Capture the cell that displays the provided text and extract its [X, Y] central coordinate. 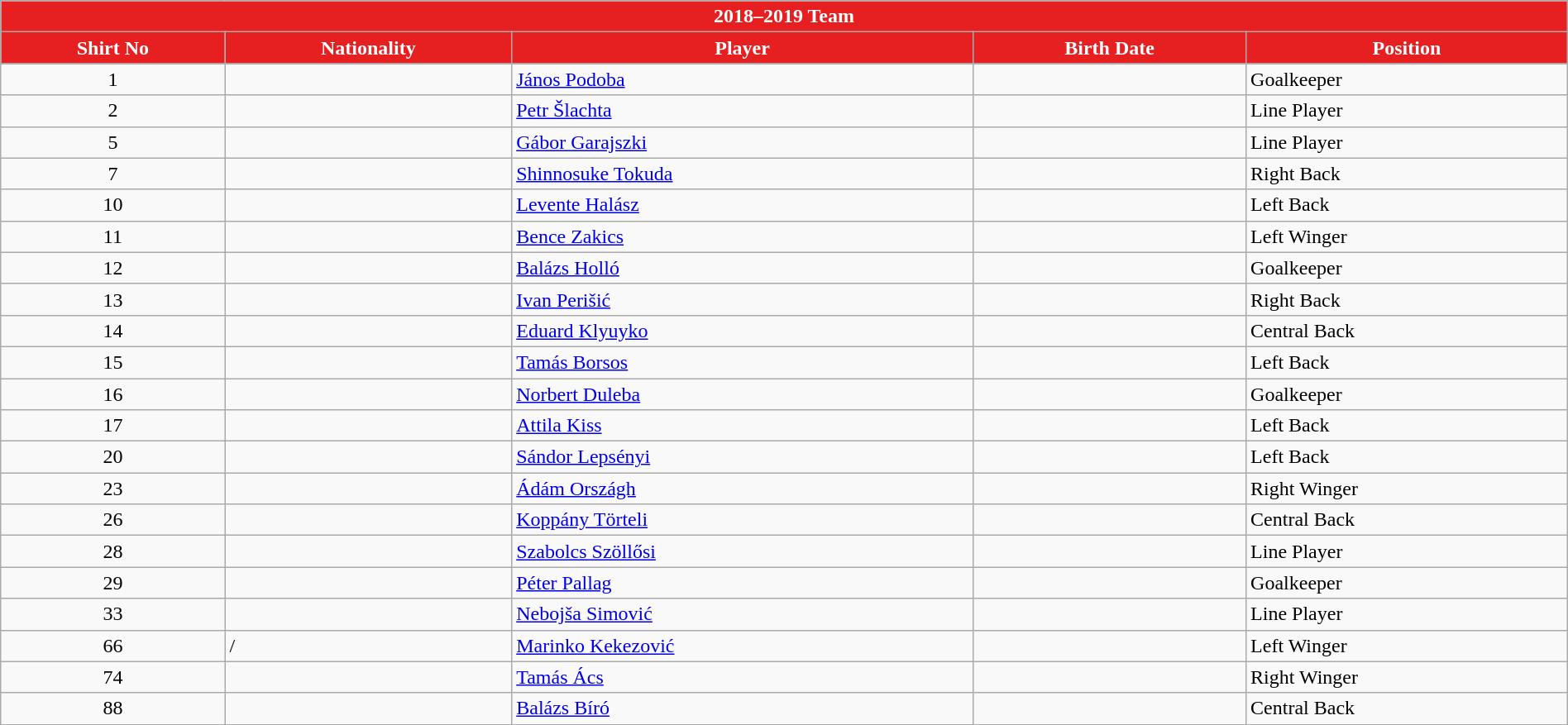
74 [112, 677]
7 [112, 174]
11 [112, 236]
10 [112, 205]
Levente Halász [743, 205]
33 [112, 614]
János Podoba [743, 79]
2018–2019 Team [784, 17]
Nationality [369, 48]
Bence Zakics [743, 236]
14 [112, 331]
Szabolcs Szöllősi [743, 551]
Position [1408, 48]
Birth Date [1110, 48]
66 [112, 646]
20 [112, 457]
16 [112, 394]
Eduard Klyuyko [743, 331]
Attila Kiss [743, 426]
29 [112, 583]
Tamás Borsos [743, 362]
17 [112, 426]
2 [112, 111]
Sándor Lepsényi [743, 457]
15 [112, 362]
Petr Šlachta [743, 111]
Tamás Ács [743, 677]
Balázs Holló [743, 268]
Norbert Duleba [743, 394]
Gábor Garajszki [743, 142]
Balázs Bíró [743, 708]
5 [112, 142]
Ádám Országh [743, 489]
13 [112, 299]
Shinnosuke Tokuda [743, 174]
Player [743, 48]
1 [112, 79]
Koppány Törteli [743, 520]
23 [112, 489]
12 [112, 268]
Shirt No [112, 48]
28 [112, 551]
Péter Pallag [743, 583]
88 [112, 708]
/ [369, 646]
Marinko Kekezović [743, 646]
26 [112, 520]
Nebojša Simović [743, 614]
Ivan Perišić [743, 299]
